Capture the cell that displays the provided text and extract its [X, Y] central coordinate. 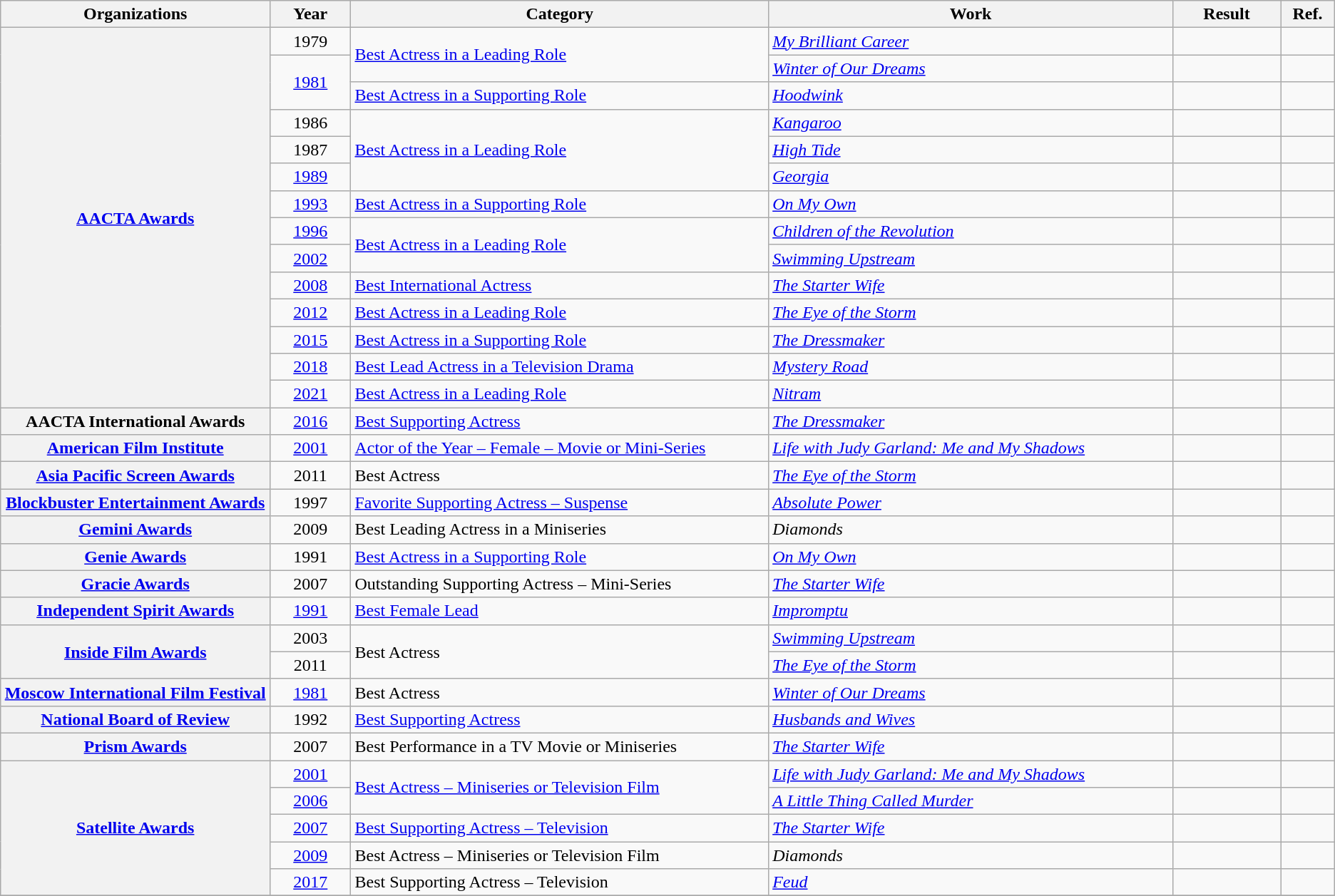
Outstanding Supporting Actress – Mini-Series [560, 584]
Blockbuster Entertainment Awards [135, 503]
Gracie Awards [135, 584]
Impromptu [971, 611]
Satellite Awards [135, 828]
Organizations [135, 14]
Ref. [1308, 14]
Independent Spirit Awards [135, 611]
My Brilliant Career [971, 41]
Best Lead Actress in a Television Drama [560, 367]
Category [560, 14]
2017 [311, 882]
Mystery Road [971, 367]
2012 [311, 312]
Children of the Revolution [971, 231]
Genie Awards [135, 557]
Nitram [971, 394]
1989 [311, 177]
2003 [311, 638]
Feud [971, 882]
Hoodwink [971, 96]
Kangaroo [971, 123]
American Film Institute [135, 448]
A Little Thing Called Murder [971, 801]
AACTA Awards [135, 218]
1997 [311, 503]
1992 [311, 719]
Inside Film Awards [135, 652]
1987 [311, 150]
1986 [311, 123]
Best Leading Actress in a Miniseries [560, 530]
2015 [311, 340]
2006 [311, 801]
Prism Awards [135, 746]
1996 [311, 231]
Gemini Awards [135, 530]
1993 [311, 204]
Favorite Supporting Actress – Suspense [560, 503]
Georgia [971, 177]
High Tide [971, 150]
Year [311, 14]
Absolute Power [971, 503]
2016 [311, 421]
Moscow International Film Festival [135, 692]
2008 [311, 285]
Result [1227, 14]
Best Performance in a TV Movie or Miniseries [560, 746]
Best Female Lead [560, 611]
Asia Pacific Screen Awards [135, 475]
AACTA International Awards [135, 421]
Work [971, 14]
National Board of Review [135, 719]
2021 [311, 394]
2018 [311, 367]
Actor of the Year – Female – Movie or Mini-Series [560, 448]
Husbands and Wives [971, 719]
Best International Actress [560, 285]
1979 [311, 41]
2002 [311, 258]
